Extract the [x, y] coordinate from the center of the cell holding the provided text.  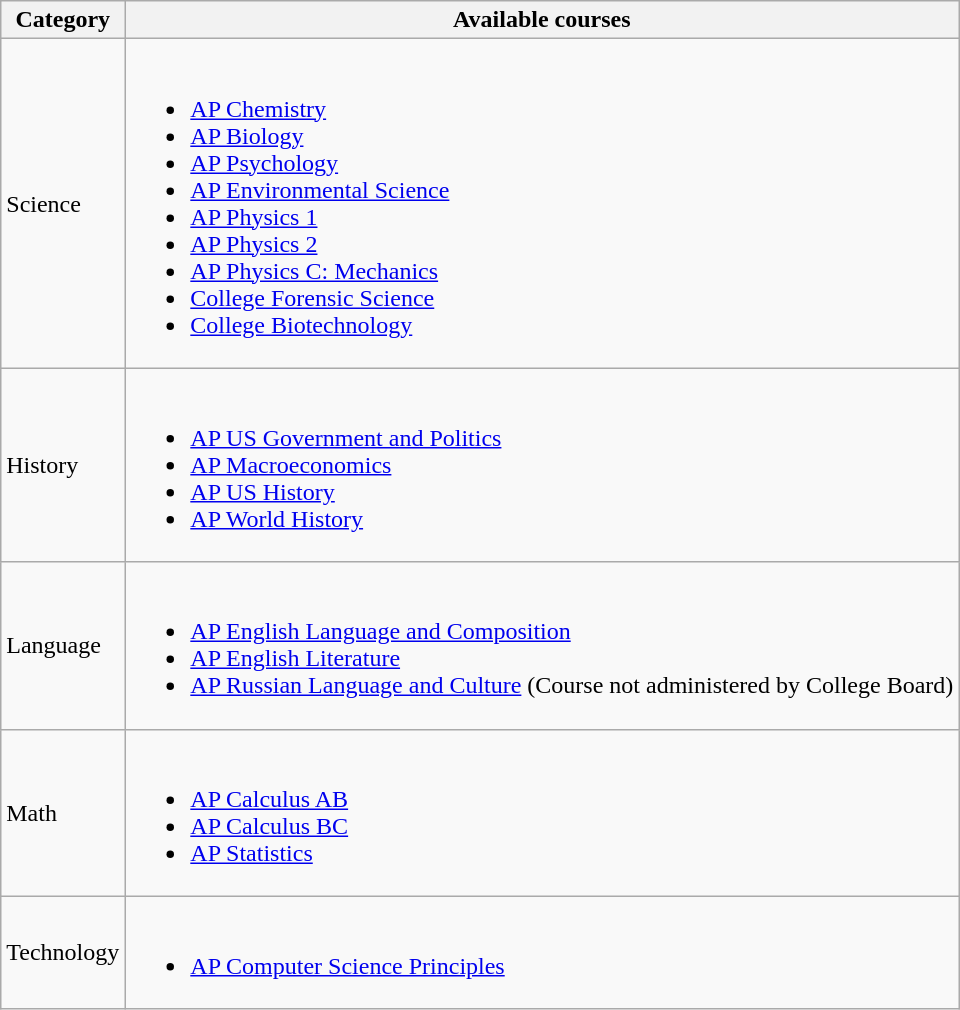
Language [63, 646]
Available courses [542, 20]
AP Computer Science Principles [542, 952]
Science [63, 204]
AP Calculus ABAP Calculus BCAP Statistics [542, 812]
AP English Language and CompositionAP English LiteratureAP Russian Language and Culture (Course not administered by College Board) [542, 646]
Category [63, 20]
Math [63, 812]
History [63, 465]
AP US Government and PoliticsAP MacroeconomicsAP US HistoryAP World History [542, 465]
Technology [63, 952]
